Return (X, Y) of the center of cell containing provided text 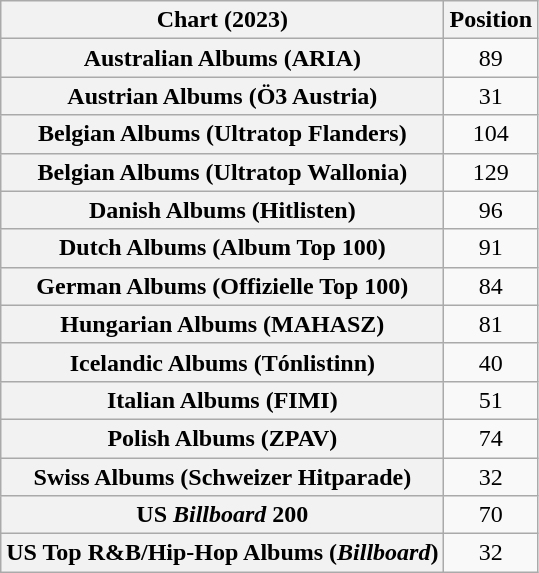
89 (491, 58)
Icelandic Albums (Tónlistinn) (222, 362)
91 (491, 248)
31 (491, 96)
US Top R&B/Hip-Hop Albums (Billboard) (222, 553)
84 (491, 286)
Position (491, 20)
104 (491, 134)
40 (491, 362)
Belgian Albums (Ultratop Flanders) (222, 134)
74 (491, 438)
Belgian Albums (Ultratop Wallonia) (222, 172)
Australian Albums (ARIA) (222, 58)
US Billboard 200 (222, 515)
Swiss Albums (Schweizer Hitparade) (222, 477)
Austrian Albums (Ö3 Austria) (222, 96)
96 (491, 210)
Dutch Albums (Album Top 100) (222, 248)
Hungarian Albums (MAHASZ) (222, 324)
81 (491, 324)
129 (491, 172)
German Albums (Offizielle Top 100) (222, 286)
Italian Albums (FIMI) (222, 400)
Chart (2023) (222, 20)
70 (491, 515)
Danish Albums (Hitlisten) (222, 210)
51 (491, 400)
Polish Albums (ZPAV) (222, 438)
